From the cell containing the given text, extract its center point as (x, y) coordinate. 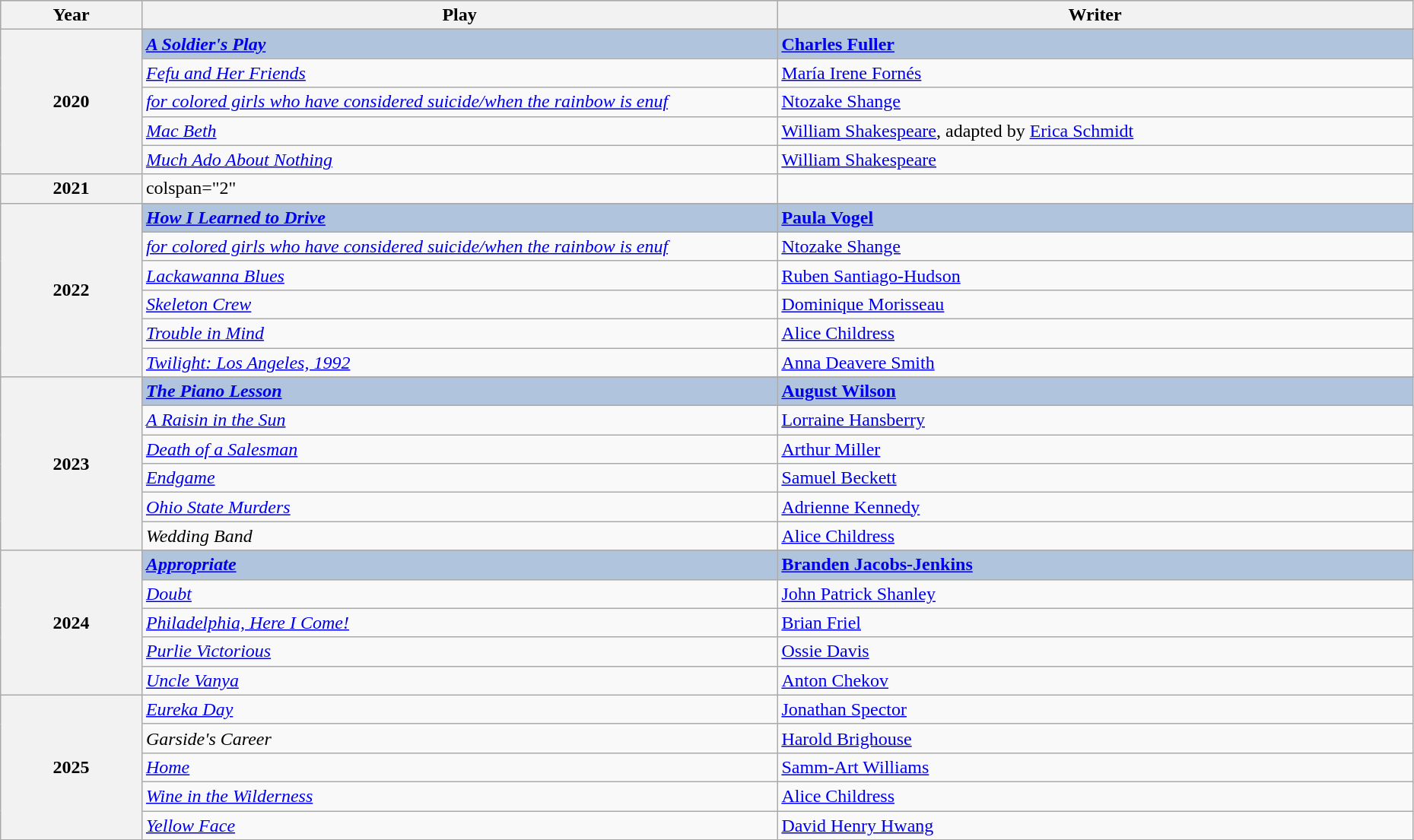
How I Learned to Drive (459, 217)
Samm-Art Williams (1095, 767)
2022 (71, 290)
Death of a Salesman (459, 449)
Brian Friel (1095, 623)
Fefu and Her Friends (459, 73)
2024 (71, 623)
2020 (71, 102)
2025 (71, 767)
Wine in the Wilderness (459, 796)
Trouble in Mind (459, 333)
2021 (71, 189)
David Henry Hwang (1095, 825)
August Wilson (1095, 391)
Doubt (459, 594)
Anton Chekov (1095, 680)
Ohio State Murders (459, 507)
2023 (71, 464)
Wedding Band (459, 536)
Appropriate (459, 565)
Harold Brighouse (1095, 738)
John Patrick Shanley (1095, 594)
Skeleton Crew (459, 304)
Adrienne Kennedy (1095, 507)
Lorraine Hansberry (1095, 420)
Play (459, 15)
Ossie Davis (1095, 651)
William Shakespeare (1095, 160)
Yellow Face (459, 825)
colspan="2" (459, 189)
Anna Deavere Smith (1095, 363)
Uncle Vanya (459, 680)
A Soldier's Play (459, 44)
Ruben Santiago-Hudson (1095, 275)
Charles Fuller (1095, 44)
Mac Beth (459, 131)
The Piano Lesson (459, 391)
Paula Vogel (1095, 217)
Writer (1095, 15)
A Raisin in the Sun (459, 420)
Arthur Miller (1095, 449)
Garside's Career (459, 738)
William Shakespeare, adapted by Erica Schmidt (1095, 131)
María Irene Fornés (1095, 73)
Purlie Victorious (459, 651)
Eureka Day (459, 709)
Dominique Morisseau (1095, 304)
Samuel Beckett (1095, 478)
Twilight: Los Angeles, 1992 (459, 363)
Year (71, 15)
Branden Jacobs-Jenkins (1095, 565)
Jonathan Spector (1095, 709)
Endgame (459, 478)
Philadelphia, Here I Come! (459, 623)
Lackawanna Blues (459, 275)
Home (459, 767)
Much Ado About Nothing (459, 160)
